Scan for the cell matching the given text and deliver its (X, Y) coordinate at center. 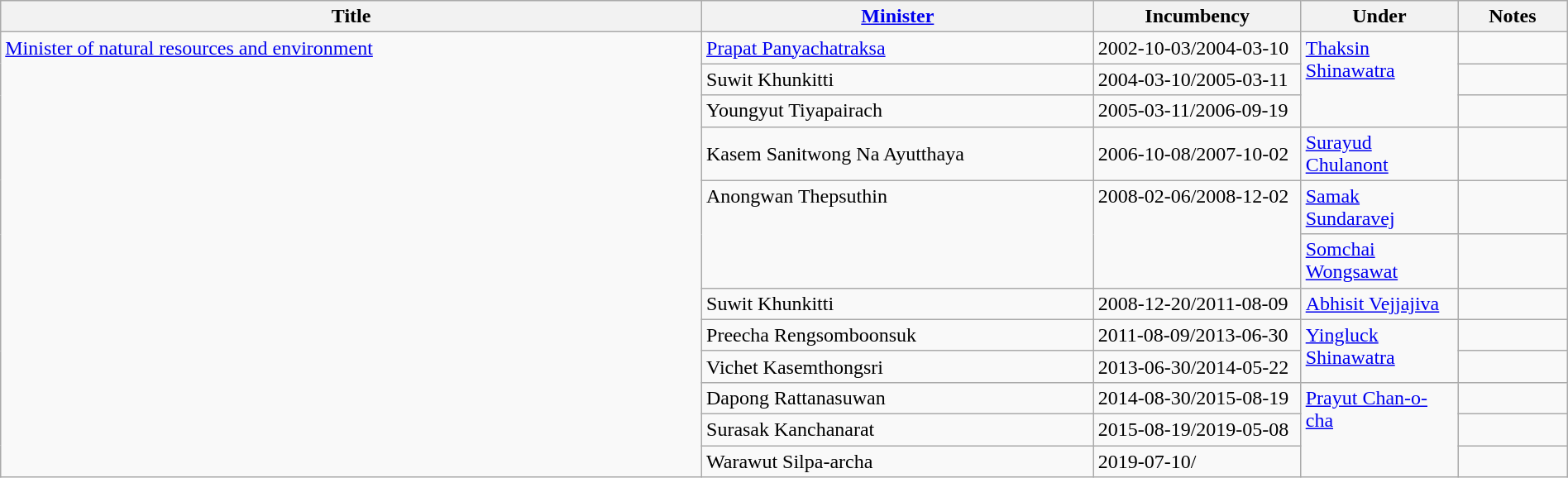
Surayud Chulanont (1379, 154)
Notes (1513, 17)
Samak Sundaravej (1379, 207)
2014-08-30/2015-08-19 (1198, 398)
Anongwan Thepsuthin (898, 234)
Dapong Rattanasuwan (898, 398)
2004-03-10/2005-03-11 (1198, 79)
Prayut Chan-o-cha (1379, 429)
Title (351, 17)
Prapat Panyachatraksa (898, 48)
Incumbency (1198, 17)
Warawut Silpa-archa (898, 461)
2008-02-06/2008-12-02 (1198, 234)
2002-10-03/2004-03-10 (1198, 48)
Preecha Rengsomboonsuk (898, 335)
Somchai Wongsawat (1379, 261)
2013-06-30/2014-05-22 (1198, 366)
Vichet Kasemthongsri (898, 366)
Youngyut Tiyapairach (898, 111)
Surasak Kanchanarat (898, 429)
2011-08-09/2013-06-30 (1198, 335)
2015-08-19/2019-05-08 (1198, 429)
Thaksin Shinawatra (1379, 79)
2019-07-10/ (1198, 461)
2008-12-20/2011-08-09 (1198, 304)
2006-10-08/2007-10-02 (1198, 154)
Kasem Sanitwong Na Ayutthaya (898, 154)
Abhisit Vejjajiva (1379, 304)
Under (1379, 17)
Minister (898, 17)
Minister of natural resources and environment (351, 255)
Yingluck Shinawatra (1379, 351)
2005-03-11/2006-09-19 (1198, 111)
